Locate the cell with the specified text and output its (X, Y) center coordinate. 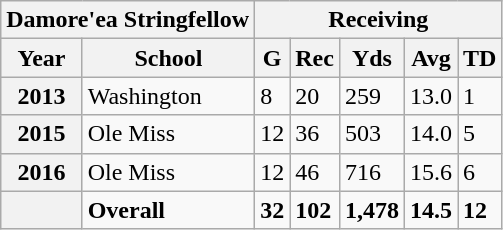
School (168, 58)
Rec (315, 58)
Overall (168, 210)
2016 (42, 172)
102 (315, 210)
2013 (42, 96)
13.0 (430, 96)
2015 (42, 134)
36 (315, 134)
14.5 (430, 210)
G (272, 58)
Year (42, 58)
Washington (168, 96)
503 (372, 134)
1 (480, 96)
14.0 (430, 134)
46 (315, 172)
8 (272, 96)
Avg (430, 58)
259 (372, 96)
TD (480, 58)
5 (480, 134)
15.6 (430, 172)
1,478 (372, 210)
Receiving (378, 20)
20 (315, 96)
Damore'ea Stringfellow (128, 20)
32 (272, 210)
Yds (372, 58)
716 (372, 172)
6 (480, 172)
